Output the (x, y) coordinate of the center of the cell containing the given text.  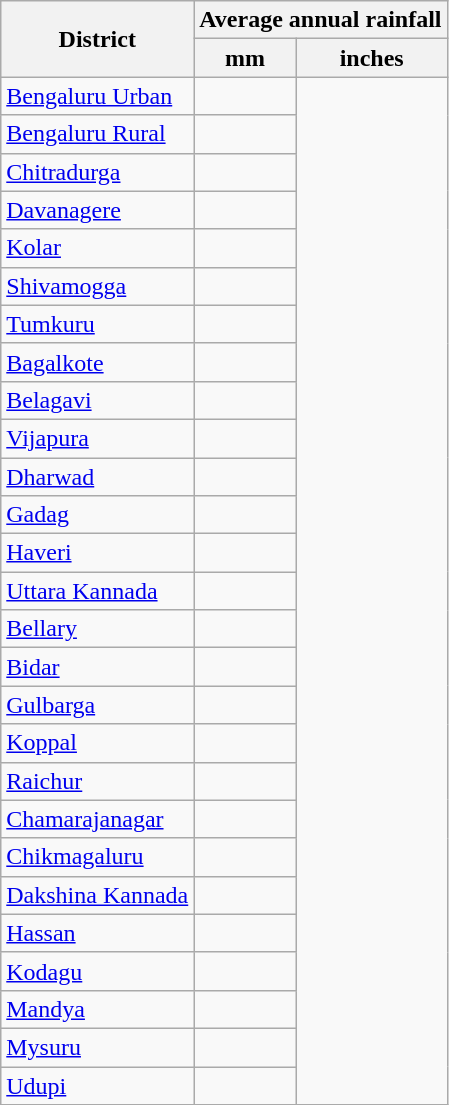
Dharwad (98, 477)
Kolar (98, 248)
Haveri (98, 553)
Bidar (98, 667)
Uttara Kannada (98, 591)
Vijapura (98, 438)
Chitradurga (98, 172)
Shivamogga (98, 286)
Gulbarga (98, 705)
Mysuru (98, 1047)
inches (372, 58)
Davanagere (98, 210)
Hassan (98, 933)
Bellary (98, 629)
Bagalkote (98, 362)
Udupi (98, 1085)
Belagavi (98, 400)
District (98, 39)
Gadag (98, 515)
Kodagu (98, 971)
Mandya (98, 1009)
Bengaluru Rural (98, 134)
Koppal (98, 743)
Tumkuru (98, 324)
Bengaluru Urban (98, 96)
mm (246, 58)
Dakshina Kannada (98, 895)
Raichur (98, 781)
Chamarajanagar (98, 819)
Chikmagaluru (98, 857)
Average annual rainfall (320, 20)
